Output the [X, Y] coordinate of the center of the cell containing the given text.  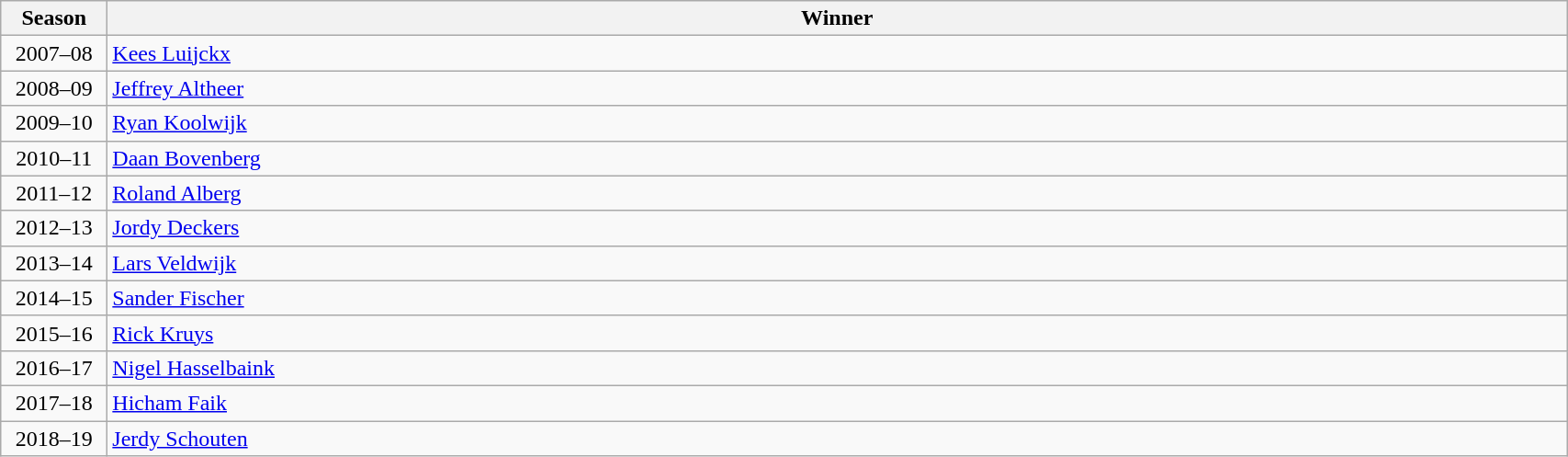
Jerdy Schouten [838, 439]
Sander Fischer [838, 298]
2014–15 [54, 298]
2017–18 [54, 403]
Hicham Faik [838, 403]
2010–11 [54, 158]
2012–13 [54, 228]
Roland Alberg [838, 193]
Jordy Deckers [838, 228]
2007–08 [54, 53]
Season [54, 18]
2016–17 [54, 368]
Rick Kruys [838, 333]
Winner [838, 18]
Kees Luijckx [838, 53]
2011–12 [54, 193]
2015–16 [54, 333]
2008–09 [54, 88]
Lars Veldwijk [838, 263]
Jeffrey Altheer [838, 88]
2013–14 [54, 263]
2018–19 [54, 439]
Daan Bovenberg [838, 158]
Nigel Hasselbaink [838, 368]
2009–10 [54, 123]
Ryan Koolwijk [838, 123]
